Extract the [X, Y] coordinate from the center of the cell holding the provided text.  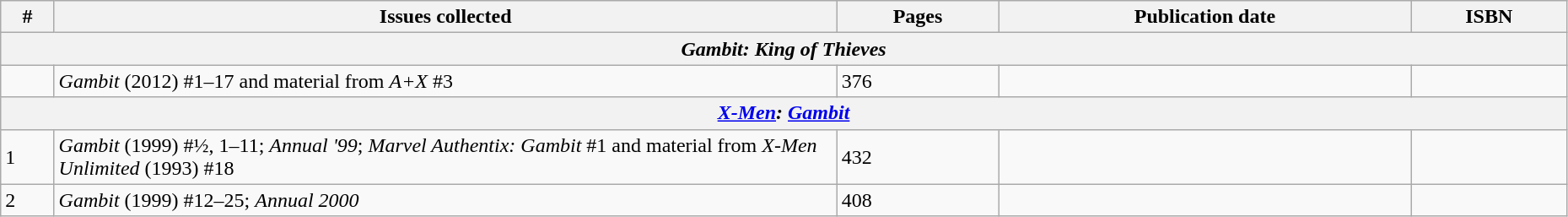
Gambit: King of Thieves [784, 49]
Publication date [1205, 17]
Gambit (1999) #½, 1–11; Annual '99; Marvel Authentix: Gambit #1 and material from X-Men Unlimited (1993) #18 [445, 157]
X-Men: Gambit [784, 113]
ISBN [1489, 17]
376 [918, 81]
Pages [918, 17]
Issues collected [445, 17]
1 [27, 157]
432 [918, 157]
Gambit (2012) #1–17 and material from A+X #3 [445, 81]
# [27, 17]
Gambit (1999) #12–25; Annual 2000 [445, 200]
2 [27, 200]
408 [918, 200]
